Locate the cell with the specified text and output its [X, Y] center coordinate. 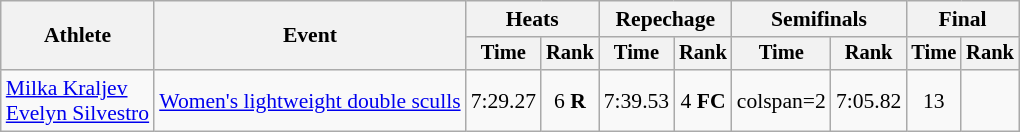
Milka KraljevEvelyn Silvestro [78, 100]
7:05.82 [868, 100]
Heats [532, 19]
colspan=2 [782, 100]
Semifinals [820, 19]
6 R [570, 100]
Repechage [666, 19]
Event [310, 36]
Women's lightweight double sculls [310, 100]
7:29.27 [504, 100]
13 [934, 100]
7:39.53 [636, 100]
Athlete [78, 36]
Final [962, 19]
4 FC [703, 100]
